Return the [x, y] coordinate for the center point of the cell that contains the specified text.  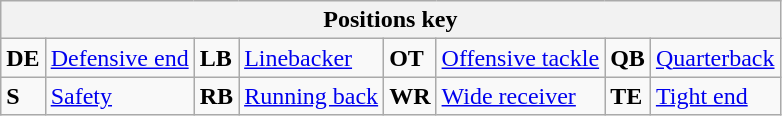
TE [628, 96]
WR [410, 96]
OT [410, 58]
Wide receiver [520, 96]
QB [628, 58]
Linebacker [312, 58]
LB [216, 58]
Quarterback [715, 58]
Positions key [390, 20]
Safety [120, 96]
Tight end [715, 96]
Defensive end [120, 58]
Offensive tackle [520, 58]
RB [216, 96]
Running back [312, 96]
S [23, 96]
DE [23, 58]
